Find where the given text appears and provide that cell's center as [x, y] coordinate. 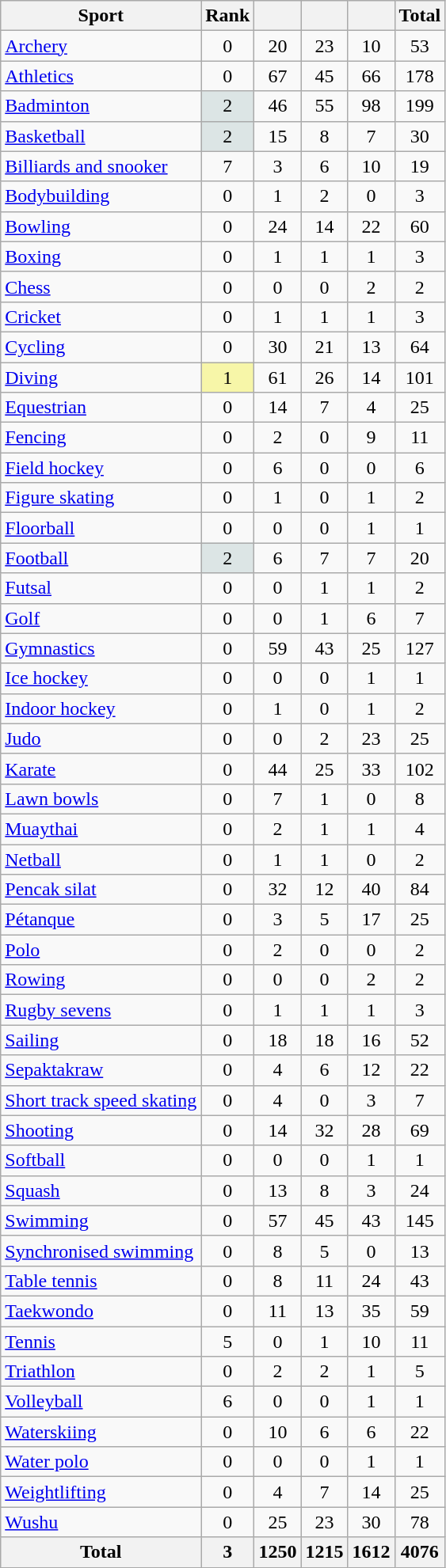
84 [420, 890]
Swimming [101, 1221]
Archery [101, 46]
46 [277, 106]
Weightlifting [101, 1492]
Floorball [101, 528]
Cycling [101, 347]
Sailing [101, 1040]
Volleyball [101, 1402]
16 [371, 1040]
Waterskiing [101, 1432]
35 [371, 1311]
101 [420, 378]
60 [420, 226]
64 [420, 347]
78 [420, 1522]
26 [325, 378]
145 [420, 1221]
Muaythai [101, 829]
Football [101, 558]
1612 [371, 1552]
Badminton [101, 106]
Short track speed skating [101, 1100]
55 [325, 106]
1250 [277, 1552]
Equestrian [101, 408]
Wushu [101, 1522]
66 [371, 76]
40 [371, 890]
53 [420, 46]
Gymnastics [101, 648]
Squash [101, 1190]
Rowing [101, 980]
Ice hockey [101, 678]
Softball [101, 1160]
9 [371, 438]
33 [371, 769]
Polo [101, 950]
Futsal [101, 588]
Field hockey [101, 468]
Lawn bowls [101, 799]
Figure skating [101, 498]
Shooting [101, 1130]
Golf [101, 618]
178 [420, 76]
Judo [101, 738]
Fencing [101, 438]
44 [277, 769]
61 [277, 378]
28 [371, 1130]
Table tennis [101, 1281]
Billiards and snooker [101, 166]
17 [371, 920]
1215 [325, 1552]
Basketball [101, 136]
Diving [101, 378]
Athletics [101, 76]
199 [420, 106]
52 [420, 1040]
Synchronised swimming [101, 1251]
19 [420, 166]
Pencak silat [101, 890]
21 [325, 347]
98 [371, 106]
Rugby sevens [101, 1010]
Netball [101, 859]
127 [420, 648]
Karate [101, 769]
Tennis [101, 1342]
Sport [101, 16]
Bowling [101, 226]
Boxing [101, 256]
4076 [420, 1552]
Taekwondo [101, 1311]
Sepaktakraw [101, 1070]
Indoor hockey [101, 708]
Cricket [101, 317]
67 [277, 76]
69 [420, 1130]
Chess [101, 287]
Pétanque [101, 920]
57 [277, 1221]
Triathlon [101, 1372]
Bodybuilding [101, 196]
Water polo [101, 1462]
15 [277, 136]
Rank [228, 16]
102 [420, 769]
